Provide the [x, y] coordinate of the cell's center where the given text is located.  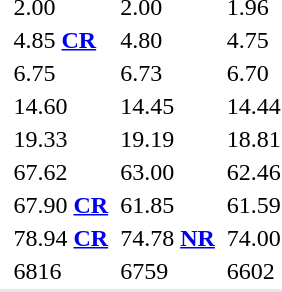
14.45 [168, 106]
4.85 CR [61, 40]
18.81 [254, 139]
19.19 [168, 139]
61.85 [168, 205]
6816 [61, 271]
14.44 [254, 106]
19.33 [61, 139]
6.73 [168, 73]
67.90 CR [61, 205]
6.70 [254, 73]
78.94 CR [61, 238]
6759 [168, 271]
67.62 [61, 172]
6.75 [61, 73]
74.78 NR [168, 238]
74.00 [254, 238]
4.80 [168, 40]
14.60 [61, 106]
63.00 [168, 172]
62.46 [254, 172]
61.59 [254, 205]
4.75 [254, 40]
6602 [254, 271]
